Return (X, Y) of the center of cell containing provided text 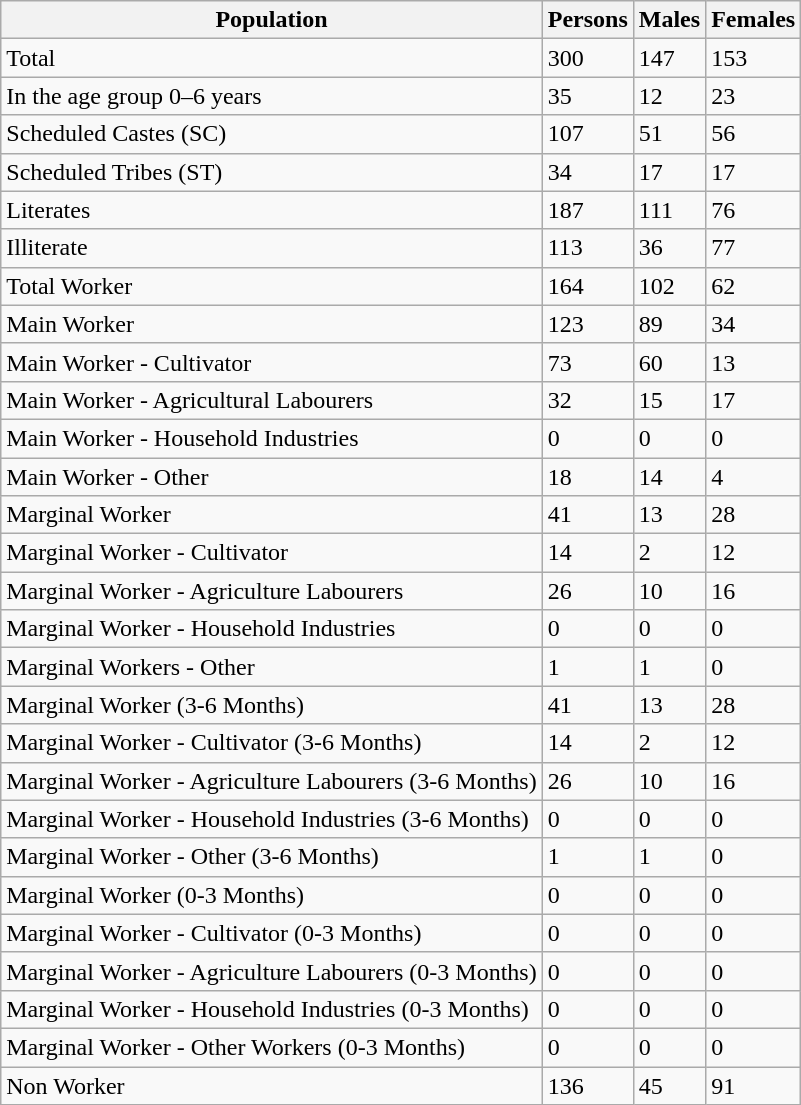
107 (588, 134)
Main Worker - Other (272, 477)
111 (669, 210)
76 (754, 210)
Marginal Worker - Cultivator (3-6 Months) (272, 743)
Males (669, 20)
51 (669, 134)
23 (754, 96)
73 (588, 362)
187 (588, 210)
Persons (588, 20)
Females (754, 20)
In the age group 0–6 years (272, 96)
Scheduled Tribes (ST) (272, 172)
89 (669, 324)
Marginal Worker - Household Industries (3-6 Months) (272, 819)
77 (754, 248)
Marginal Worker - Household Industries (0-3 Months) (272, 1009)
Illiterate (272, 248)
Marginal Worker (272, 515)
113 (588, 248)
147 (669, 58)
Main Worker (272, 324)
Main Worker - Cultivator (272, 362)
18 (588, 477)
300 (588, 58)
Marginal Worker (3-6 Months) (272, 705)
4 (754, 477)
Marginal Worker (0-3 Months) (272, 895)
Marginal Worker - Agriculture Labourers (3-6 Months) (272, 781)
32 (588, 400)
Literates (272, 210)
Marginal Workers - Other (272, 667)
Marginal Worker - Agriculture Labourers (272, 591)
Population (272, 20)
Marginal Worker - Agriculture Labourers (0-3 Months) (272, 971)
102 (669, 286)
Marginal Worker - Other (3-6 Months) (272, 857)
Marginal Worker - Cultivator (272, 553)
Marginal Worker - Cultivator (0-3 Months) (272, 933)
Total (272, 58)
35 (588, 96)
15 (669, 400)
Marginal Worker - Other Workers (0-3 Months) (272, 1047)
Scheduled Castes (SC) (272, 134)
153 (754, 58)
Main Worker - Agricultural Labourers (272, 400)
45 (669, 1085)
60 (669, 362)
164 (588, 286)
Non Worker (272, 1085)
Total Worker (272, 286)
36 (669, 248)
Main Worker - Household Industries (272, 438)
Marginal Worker - Household Industries (272, 629)
123 (588, 324)
91 (754, 1085)
62 (754, 286)
56 (754, 134)
136 (588, 1085)
